Determine the [x, y] coordinate at the center of the cell enclosing the given text.  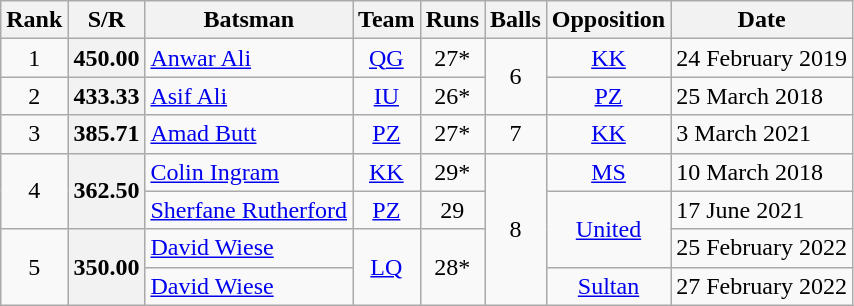
Rank [34, 20]
Amad Butt [249, 134]
350.00 [106, 267]
5 [34, 267]
10 March 2018 [762, 172]
3 [34, 134]
6 [516, 77]
362.50 [106, 191]
25 February 2022 [762, 248]
8 [516, 229]
28* [452, 267]
Batsman [249, 20]
Runs [452, 20]
29* [452, 172]
QG [387, 58]
27 February 2022 [762, 286]
LQ [387, 267]
IU [387, 96]
Colin Ingram [249, 172]
Team [387, 20]
S/R [106, 20]
Sherfane Rutherford [249, 210]
Anwar Ali [249, 58]
4 [34, 191]
Asif Ali [249, 96]
24 February 2019 [762, 58]
Balls [516, 20]
Date [762, 20]
385.71 [106, 134]
1 [34, 58]
450.00 [106, 58]
17 June 2021 [762, 210]
29 [452, 210]
Opposition [608, 20]
United [608, 229]
433.33 [106, 96]
Sultan [608, 286]
3 March 2021 [762, 134]
26* [452, 96]
2 [34, 96]
MS [608, 172]
7 [516, 134]
25 March 2018 [762, 96]
